Search for the cell housing the specified text and yield its [X, Y] center coordinate. 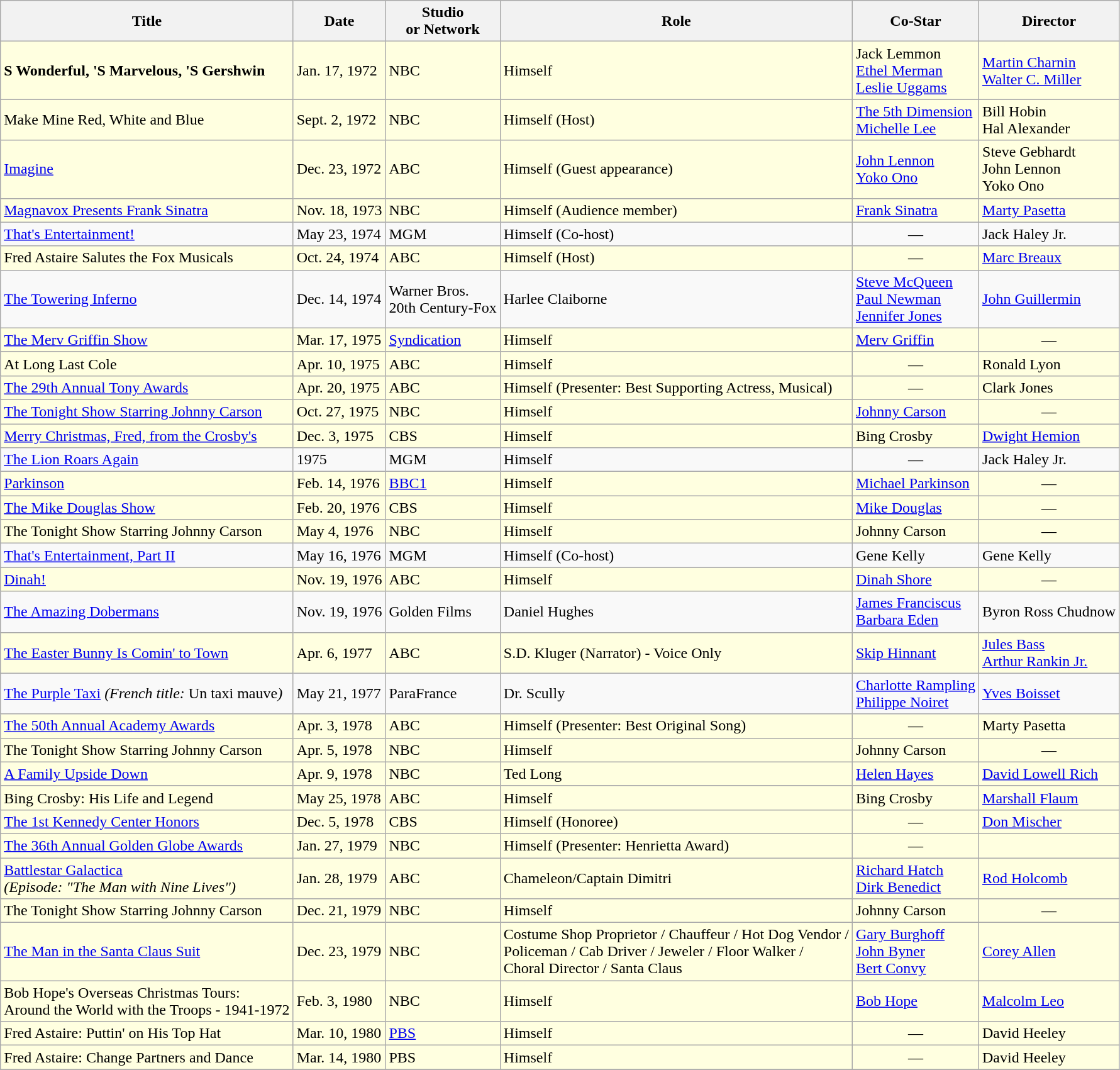
The Purple Taxi (French title: Un taxi mauve) [147, 693]
Himself (Honoree) [676, 822]
Feb. 14, 1976 [340, 484]
Feb. 20, 1976 [340, 508]
Imagine [147, 169]
Bob Hope [916, 1001]
Himself (Guest appearance) [676, 169]
Steve GebhardtJohn LennonYoko Ono [1049, 169]
Director [1049, 21]
Dwight Hemion [1049, 436]
The Mike Douglas Show [147, 508]
Oct. 27, 1975 [340, 411]
May 23, 1974 [340, 234]
Fred Astaire: Change Partners and Dance [147, 1057]
Mar. 10, 1980 [340, 1034]
The Amazing Dobermans [147, 611]
Mar. 14, 1980 [340, 1057]
Co-Star [916, 21]
Apr. 6, 1977 [340, 653]
The Easter Bunny Is Comin' to Town [147, 653]
Dinah Shore [916, 579]
Dec. 23, 1972 [340, 169]
Rod Holcomb [1049, 878]
Golden Films [443, 611]
Bob Hope's Overseas Christmas Tours:Around the World with the Troops - 1941-1972 [147, 1001]
Battlestar Galactica(Episode: "The Man with Nine Lives") [147, 878]
Himself (Presenter: Best Supporting Actress, Musical) [676, 387]
Harlee Claiborne [676, 299]
Ronald Lyon [1049, 364]
Make Mine Red, White and Blue [147, 120]
Feb. 3, 1980 [340, 1001]
Merv Griffin [916, 340]
Himself (Audience member) [676, 210]
Date [340, 21]
Oct. 24, 1974 [340, 258]
Dec. 5, 1978 [340, 822]
May 21, 1977 [340, 693]
Chameleon/Captain Dimitri [676, 878]
Jules BassArthur Rankin Jr. [1049, 653]
1975 [340, 460]
Apr. 9, 1978 [340, 774]
The Towering Inferno [147, 299]
The 5th DimensionMichelle Lee [916, 120]
Gary BurghoffJohn BynerBert Convy [916, 952]
Ted Long [676, 774]
The 50th Annual Academy Awards [147, 726]
Dec. 3, 1975 [340, 436]
That's Entertainment, Part II [147, 555]
Michael Parkinson [916, 484]
May 25, 1978 [340, 798]
Syndication [443, 340]
Sept. 2, 1972 [340, 120]
S.D. Kluger (Narrator) - Voice Only [676, 653]
Don Mischer [1049, 822]
At Long Last Cole [147, 364]
The 1st Kennedy Center Honors [147, 822]
Marc Breaux [1049, 258]
Bill HobinHal Alexander [1049, 120]
Apr. 5, 1978 [340, 750]
Dec. 23, 1979 [340, 952]
Dec. 21, 1979 [340, 911]
Martin CharninWalter C. Miller [1049, 70]
The 36th Annual Golden Globe Awards [147, 845]
Role [676, 21]
Frank Sinatra [916, 210]
Helen Hayes [916, 774]
A Family Upside Down [147, 774]
Apr. 3, 1978 [340, 726]
Jan. 28, 1979 [340, 878]
S Wonderful, 'S Marvelous, 'S Gershwin [147, 70]
Clark Jones [1049, 387]
Charlotte RamplingPhilippe Noiret [916, 693]
Apr. 10, 1975 [340, 364]
Nov. 18, 1973 [340, 210]
Daniel Hughes [676, 611]
Marshall Flaum [1049, 798]
Himself (Presenter: Henrietta Award) [676, 845]
Yves Boisset [1049, 693]
That's Entertainment! [147, 234]
Malcolm Leo [1049, 1001]
May 4, 1976 [340, 532]
Steve McQueenPaul NewmanJennifer Jones [916, 299]
David Lowell Rich [1049, 774]
Warner Bros.20th Century-Fox [443, 299]
Byron Ross Chudnow [1049, 611]
John LennonYoko Ono [916, 169]
John Guillermin [1049, 299]
May 16, 1976 [340, 555]
Merry Christmas, Fred, from the Crosby's [147, 436]
Mar. 17, 1975 [340, 340]
Dec. 14, 1974 [340, 299]
Jan. 27, 1979 [340, 845]
Fred Astaire Salutes the Fox Musicals [147, 258]
Title [147, 21]
ParaFrance [443, 693]
Corey Allen [1049, 952]
Costume Shop Proprietor / Chauffeur / Hot Dog Vendor / Policeman / Cab Driver / Jeweler / Floor Walker / Choral Director / Santa Claus [676, 952]
The Man in the Santa Claus Suit [147, 952]
Richard HatchDirk Benedict [916, 878]
Bing Crosby: His Life and Legend [147, 798]
Studioor Network [443, 21]
Magnavox Presents Frank Sinatra [147, 210]
Fred Astaire: Puttin' on His Top Hat [147, 1034]
BBC1 [443, 484]
Parkinson [147, 484]
Apr. 20, 1975 [340, 387]
The 29th Annual Tony Awards [147, 387]
The Lion Roars Again [147, 460]
Dinah! [147, 579]
Himself (Presenter: Best Original Song) [676, 726]
The Merv Griffin Show [147, 340]
James FranciscusBarbara Eden [916, 611]
Dr. Scully [676, 693]
Skip Hinnant [916, 653]
Mike Douglas [916, 508]
Jack LemmonEthel MermanLeslie Uggams [916, 70]
Jan. 17, 1972 [340, 70]
